Extract the (X, Y) coordinate from the center of the cell holding the provided text.  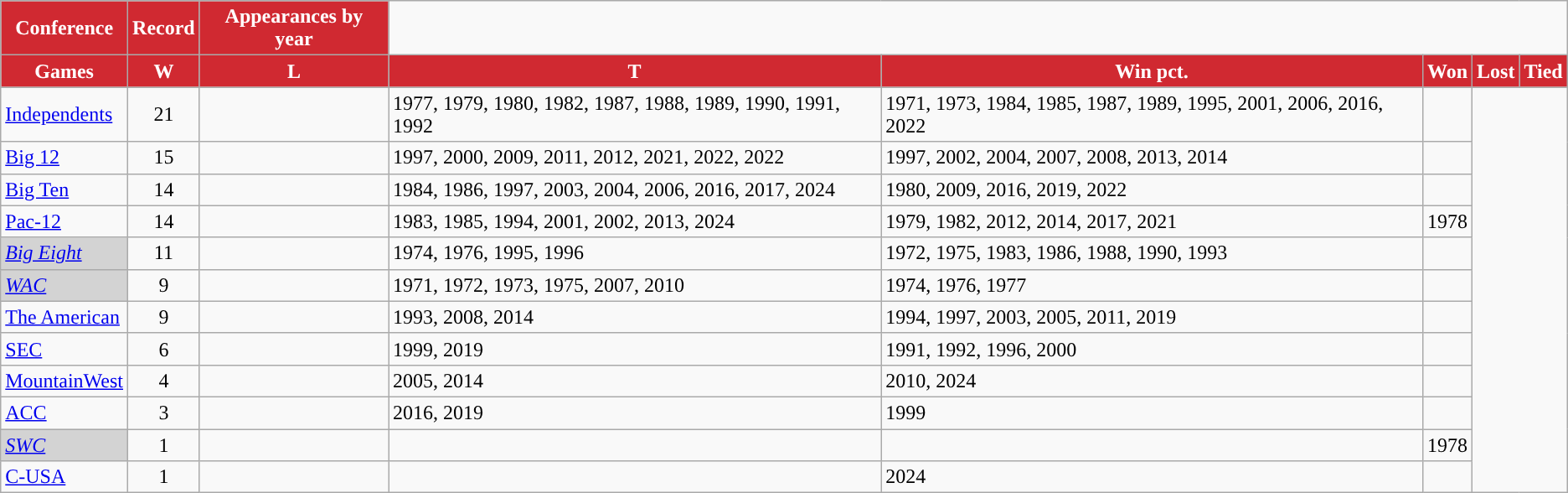
WAC (64, 285)
C-USA (64, 477)
Pac-12 (64, 221)
1997, 2000, 2009, 2011, 2012, 2021, 2022, 2022 (635, 158)
2016, 2019 (635, 413)
1980, 2009, 2016, 2019, 2022 (1153, 189)
1984, 1986, 1997, 2003, 2004, 2006, 2016, 2017, 2024 (635, 189)
1979, 1982, 2012, 2014, 2017, 2021 (1153, 221)
Lost (1496, 71)
1971, 1972, 1973, 1975, 2007, 2010 (635, 285)
15 (164, 158)
SWC (64, 445)
1999, 2019 (635, 349)
Appearances by year (293, 29)
1971, 1973, 1984, 1985, 1987, 1989, 1995, 2001, 2006, 2016, 2022 (1153, 114)
Record (164, 29)
Tied (1543, 71)
11 (164, 253)
1983, 1985, 1994, 2001, 2002, 2013, 2024 (635, 221)
Won (1447, 71)
Win pct. (1153, 71)
The American (64, 317)
Independents (64, 114)
21 (164, 114)
1993, 2008, 2014 (635, 317)
4 (164, 381)
2005, 2014 (635, 381)
Conference (64, 29)
Big Eight (64, 253)
SEC (64, 349)
1997, 2002, 2004, 2007, 2008, 2013, 2014 (1153, 158)
W (164, 71)
Big Ten (64, 189)
Big 12 (64, 158)
1994, 1997, 2003, 2005, 2011, 2019 (1153, 317)
Games (64, 71)
1999 (1153, 413)
1991, 1992, 1996, 2000 (1153, 349)
2010, 2024 (1153, 381)
2024 (1153, 477)
6 (164, 349)
3 (164, 413)
MountainWest (64, 381)
T (635, 71)
1974, 1976, 1977 (1153, 285)
ACC (64, 413)
1977, 1979, 1980, 1982, 1987, 1988, 1989, 1990, 1991, 1992 (635, 114)
1974, 1976, 1995, 1996 (635, 253)
L (293, 71)
1972, 1975, 1983, 1986, 1988, 1990, 1993 (1153, 253)
